Return [x, y] of the center of cell containing provided text 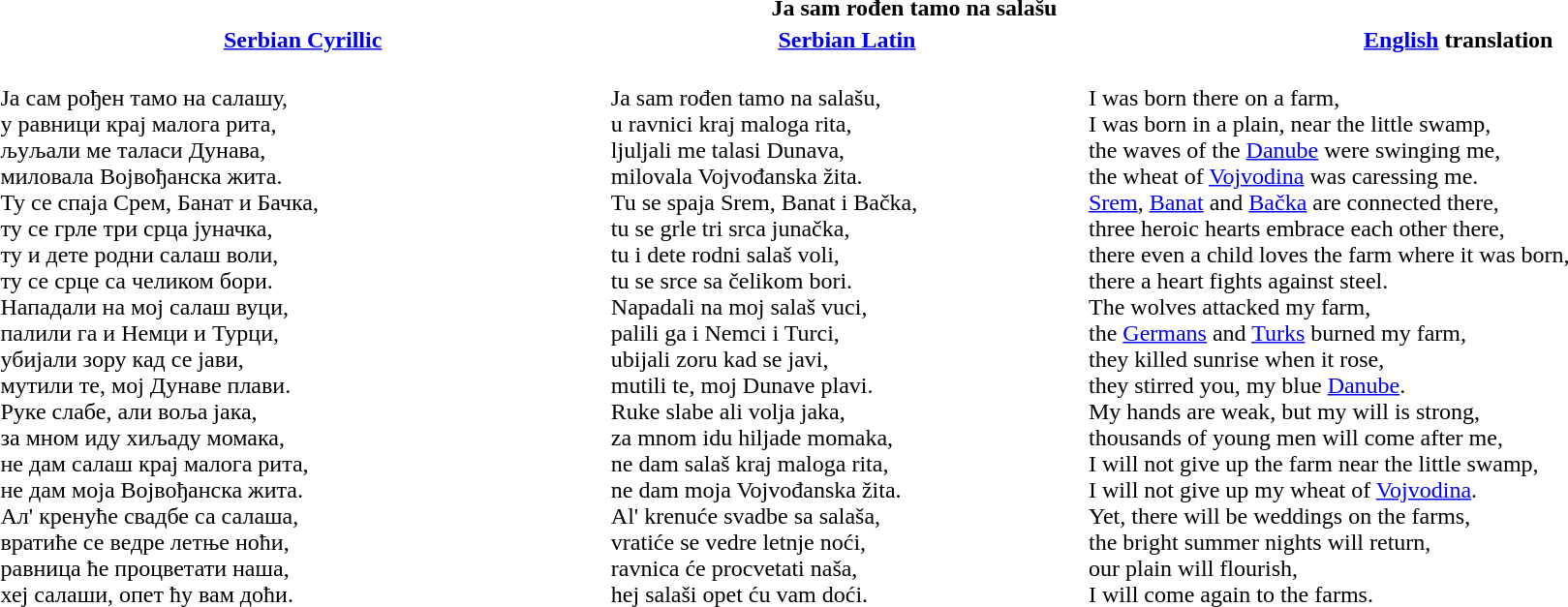
Serbian Latin [846, 40]
